Find where the given text appears and provide that cell's center as [X, Y] coordinate. 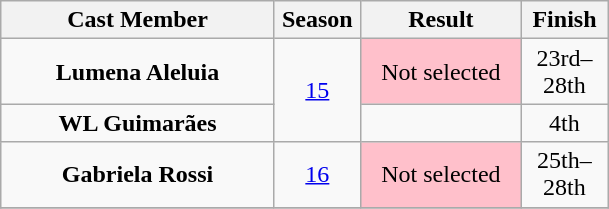
Season [317, 20]
Gabriela Rossi [138, 174]
WL Guimarães [138, 123]
Result [440, 20]
23rd–28th [564, 72]
Lumena Aleluia [138, 72]
Cast Member [138, 20]
16 [317, 174]
15 [317, 90]
4th [564, 123]
25th–28th [564, 174]
Finish [564, 20]
